Pinpoint the cell where the given text exists, returning its [x, y] midpoint coordinate. 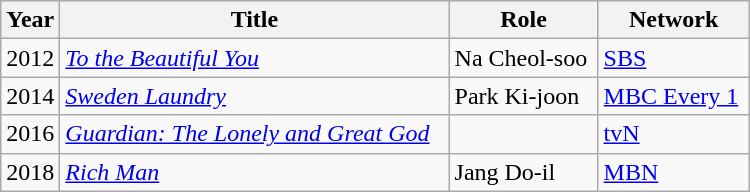
2016 [30, 134]
2012 [30, 58]
2018 [30, 172]
Title [254, 20]
Jang Do-il [524, 172]
Na Cheol-soo [524, 58]
Role [524, 20]
Rich Man [254, 172]
Sweden Laundry [254, 96]
SBS [674, 58]
Park Ki-joon [524, 96]
MBN [674, 172]
To the Beautiful You [254, 58]
tvN [674, 134]
Network [674, 20]
2014 [30, 96]
Guardian: The Lonely and Great God [254, 134]
Year [30, 20]
MBC Every 1 [674, 96]
